Return the [x, y] coordinate for the center point of the cell that contains the specified text.  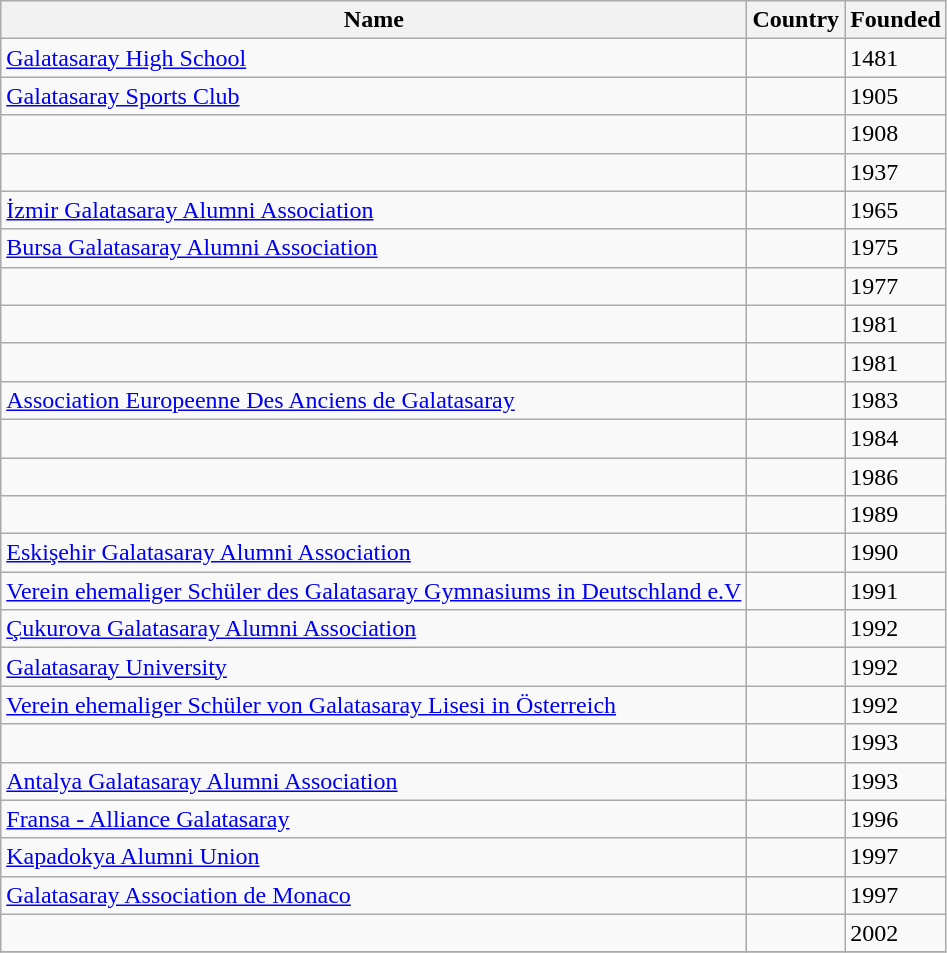
Antalya Galatasaray Alumni Association [374, 781]
Galatasaray Sports Club [374, 96]
Çukurova Galatasaray Alumni Association [374, 629]
1996 [896, 819]
Fransa - Alliance Galatasaray [374, 819]
1965 [896, 210]
1975 [896, 248]
1984 [896, 438]
Galatasaray High School [374, 58]
1905 [896, 96]
Kapadokya Alumni Union [374, 857]
Association Europeenne Des Anciens de Galatasaray [374, 400]
1986 [896, 477]
Founded [896, 20]
1989 [896, 515]
Country [796, 20]
Name [374, 20]
2002 [896, 933]
1977 [896, 286]
İzmir Galatasaray Alumni Association [374, 210]
Galatasaray University [374, 667]
1908 [896, 134]
1990 [896, 553]
Eskişehir Galatasaray Alumni Association [374, 553]
1991 [896, 591]
Galatasaray Association de Monaco [374, 895]
1937 [896, 172]
1983 [896, 400]
1481 [896, 58]
Verein ehemaliger Schüler des Galatasaray Gymnasiums in Deutschland e.V [374, 591]
Verein ehemaliger Schüler von Galatasaray Lisesi in Österreich [374, 705]
Bursa Galatasaray Alumni Association [374, 248]
